Scan for the cell matching the given text and deliver its [x, y] coordinate at center. 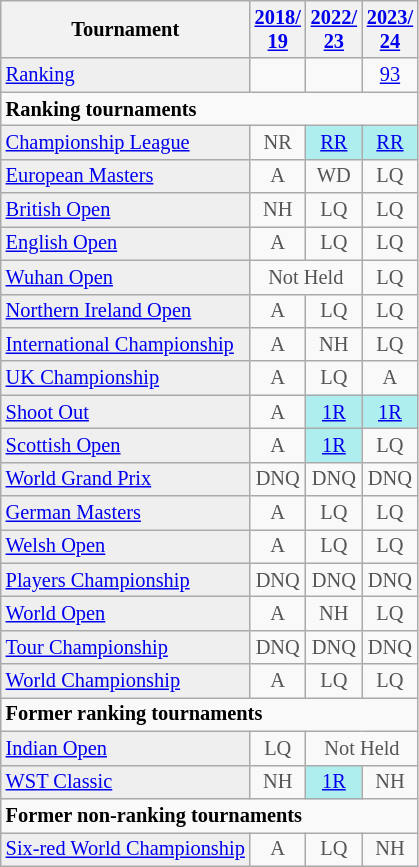
Wuhan Open [126, 277]
2023/24 [390, 29]
2022/23 [334, 29]
Scottish Open [126, 445]
Six-red World Championship [126, 849]
German Masters [126, 513]
Shoot Out [126, 412]
Ranking tournaments [210, 109]
WD [334, 176]
Championship League [126, 142]
Players Championship [126, 580]
Former ranking tournaments [210, 714]
Welsh Open [126, 546]
English Open [126, 243]
2018/19 [278, 29]
Ranking [126, 75]
Former non-ranking tournaments [210, 815]
European Masters [126, 176]
Tour Championship [126, 647]
Tournament [126, 29]
NR [278, 142]
British Open [126, 210]
UK Championship [126, 378]
International Championship [126, 344]
93 [390, 75]
World Championship [126, 681]
Indian Open [126, 748]
WST Classic [126, 782]
World Grand Prix [126, 479]
World Open [126, 613]
Northern Ireland Open [126, 311]
